Locate the cell with the specified text and output its [x, y] center coordinate. 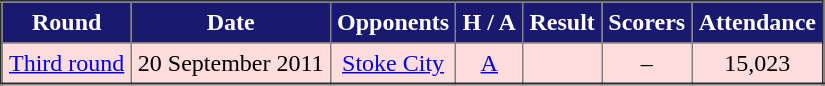
Stoke City [393, 64]
Scorers [647, 22]
Opponents [393, 22]
15,023 [758, 64]
20 September 2011 [230, 64]
Third round [67, 64]
H / A [490, 22]
A [490, 64]
Date [230, 22]
Round [67, 22]
Attendance [758, 22]
Result [562, 22]
– [647, 64]
